Identify which cell holds the provided text, then report its (x, y) central coordinate. 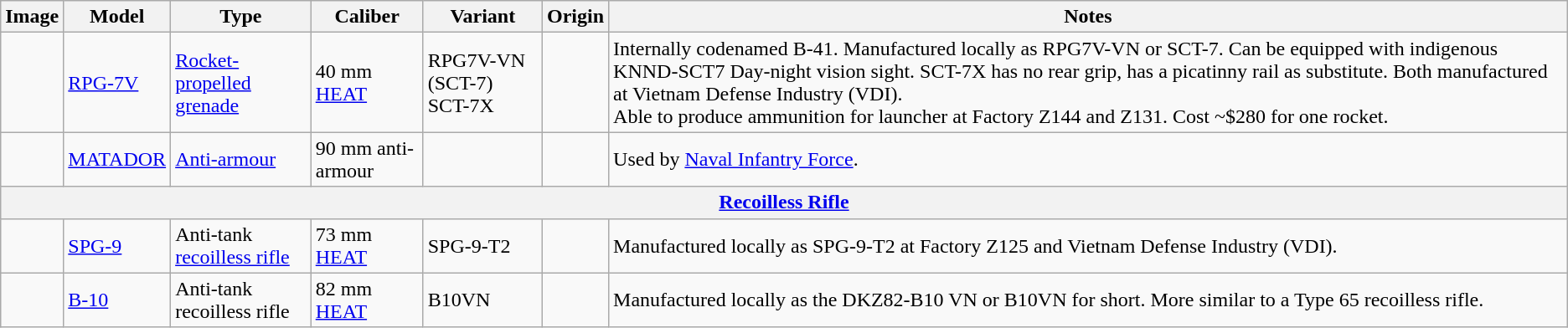
Manufactured locally as SPG-9-T2 at Factory Z125 and Vietnam Defense Industry (VDI). (1089, 246)
73 mm HEAT (367, 246)
B-10 (117, 300)
Image (32, 17)
Variant (482, 17)
Type (241, 17)
Recoilless Rifle (784, 202)
82 mm HEAT (367, 300)
MATADOR (117, 159)
Origin (575, 17)
40 mm HEAT (367, 82)
Manufactured locally as the DKZ82-B10 VN or B10VN for short. More similar to a Type 65 recoilless rifle. (1089, 300)
90 mm anti-armour (367, 159)
Anti-armour (241, 159)
RPG-7V (117, 82)
Caliber (367, 17)
Used by Naval Infantry Force. (1089, 159)
SPG-9 (117, 246)
SPG-9-T2 (482, 246)
RPG7V-VN (SCT-7)SCT-7X (482, 82)
Rocket-propelled grenade (241, 82)
Model (117, 17)
B10VN (482, 300)
Notes (1089, 17)
